Detect which cell encompasses the target text, then output its (X, Y) center coordinate. 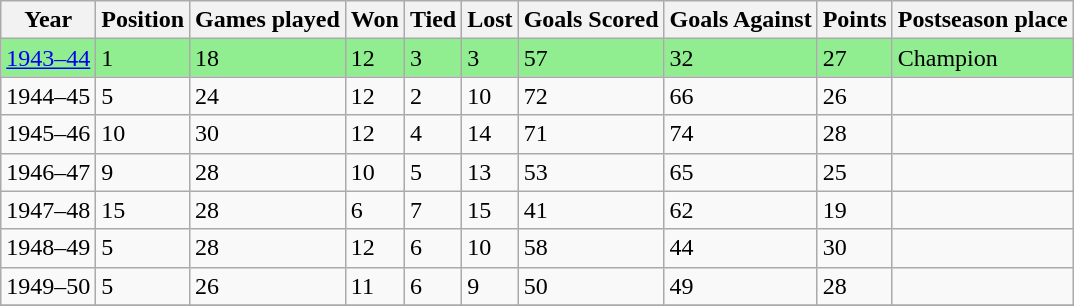
44 (740, 248)
57 (591, 58)
66 (740, 96)
1949–50 (48, 286)
1945–46 (48, 134)
72 (591, 96)
Champion (982, 58)
4 (432, 134)
Won (374, 20)
1948–49 (48, 248)
Year (48, 20)
19 (854, 210)
Lost (490, 20)
27 (854, 58)
1943–44 (48, 58)
Goals Scored (591, 20)
Tied (432, 20)
41 (591, 210)
Games played (268, 20)
7 (432, 210)
62 (740, 210)
11 (374, 286)
1947–48 (48, 210)
53 (591, 172)
58 (591, 248)
14 (490, 134)
2 (432, 96)
24 (268, 96)
65 (740, 172)
Goals Against (740, 20)
25 (854, 172)
13 (490, 172)
74 (740, 134)
1946–47 (48, 172)
1944–45 (48, 96)
Postseason place (982, 20)
50 (591, 286)
1 (143, 58)
Points (854, 20)
18 (268, 58)
71 (591, 134)
49 (740, 286)
Position (143, 20)
32 (740, 58)
